Output the (x, y) coordinate of the center of the cell containing the given text.  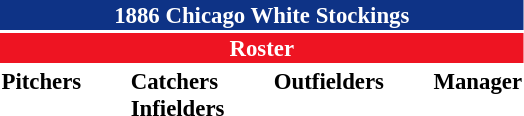
Roster (262, 48)
1886 Chicago White Stockings (262, 15)
